Locate the cell with the specified text and output its (X, Y) center coordinate. 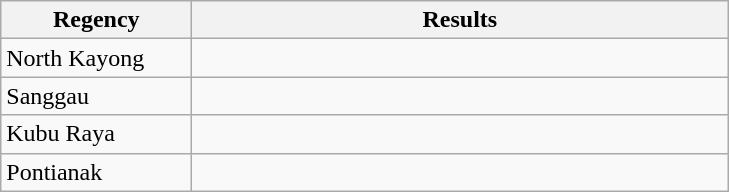
Results (460, 20)
Regency (96, 20)
Pontianak (96, 172)
Kubu Raya (96, 134)
North Kayong (96, 58)
Sanggau (96, 96)
